Locate the cell with the specified text and output its [X, Y] center coordinate. 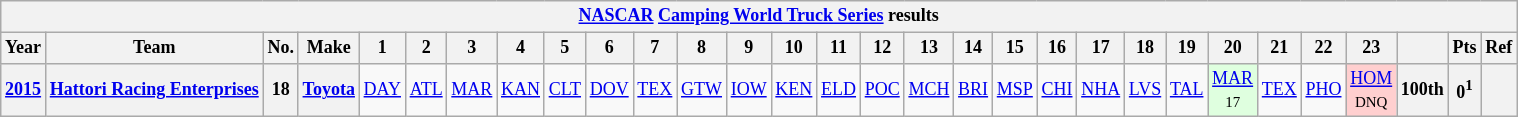
21 [1279, 48]
MAR [472, 90]
16 [1057, 48]
KEN [794, 90]
Make [328, 48]
2 [426, 48]
4 [521, 48]
MAR17 [1233, 90]
IOW [748, 90]
11 [839, 48]
100th [1423, 90]
9 [748, 48]
HOMDNQ [1372, 90]
TAL [1187, 90]
17 [1101, 48]
19 [1187, 48]
GTW [702, 90]
ATL [426, 90]
14 [974, 48]
MCH [929, 90]
Ref [1499, 48]
Pts [1464, 48]
2015 [24, 90]
Team [154, 48]
CLT [564, 90]
23 [1372, 48]
POC [882, 90]
6 [609, 48]
8 [702, 48]
20 [1233, 48]
MSP [1014, 90]
12 [882, 48]
Hattori Racing Enterprises [154, 90]
3 [472, 48]
15 [1014, 48]
5 [564, 48]
NHA [1101, 90]
No. [280, 48]
DOV [609, 90]
Toyota [328, 90]
22 [1324, 48]
7 [655, 48]
1 [382, 48]
BRI [974, 90]
DAY [382, 90]
13 [929, 48]
NASCAR Camping World Truck Series results [759, 16]
10 [794, 48]
Year [24, 48]
CHI [1057, 90]
LVS [1146, 90]
PHO [1324, 90]
KAN [521, 90]
ELD [839, 90]
01 [1464, 90]
